Extract the (x, y) coordinate from the center of the cell holding the provided text.  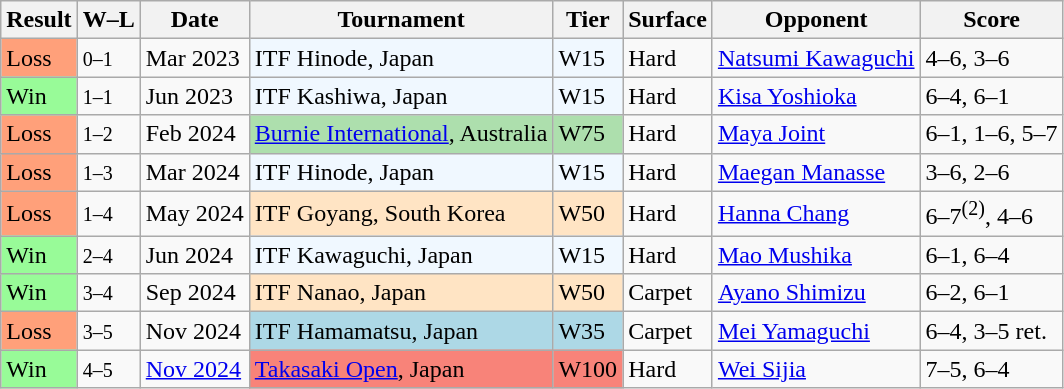
Score (992, 20)
W35 (588, 331)
6–4, 6–1 (992, 96)
0–1 (108, 58)
Maegan Manasse (816, 172)
ITF Kashiwa, Japan (401, 96)
Surface (668, 20)
6–4, 3–5 ret. (992, 331)
1–4 (108, 214)
Hanna Chang (816, 214)
May 2024 (194, 214)
1–1 (108, 96)
ITF Kawaguchi, Japan (401, 255)
6–7(2), 4–6 (992, 214)
Wei Sijia (816, 369)
ITF Goyang, South Korea (401, 214)
W100 (588, 369)
Mao Mushika (816, 255)
Opponent (816, 20)
1–2 (108, 134)
6–1, 6–4 (992, 255)
3–5 (108, 331)
W75 (588, 134)
Maya Joint (816, 134)
W–L (108, 20)
Kisa Yoshioka (816, 96)
Sep 2024 (194, 293)
Date (194, 20)
1–3 (108, 172)
4–5 (108, 369)
Jun 2024 (194, 255)
Tournament (401, 20)
Natsumi Kawaguchi (816, 58)
3–4 (108, 293)
Result (39, 20)
Burnie International, Australia (401, 134)
ITF Nanao, Japan (401, 293)
3–6, 2–6 (992, 172)
6–1, 1–6, 5–7 (992, 134)
ITF Hamamatsu, Japan (401, 331)
Tier (588, 20)
2–4 (108, 255)
Jun 2023 (194, 96)
Ayano Shimizu (816, 293)
Mar 2023 (194, 58)
4–6, 3–6 (992, 58)
Feb 2024 (194, 134)
7–5, 6–4 (992, 369)
6–2, 6–1 (992, 293)
Mei Yamaguchi (816, 331)
Takasaki Open, Japan (401, 369)
Mar 2024 (194, 172)
